Pinpoint the cell where the given text exists, returning its (x, y) midpoint coordinate. 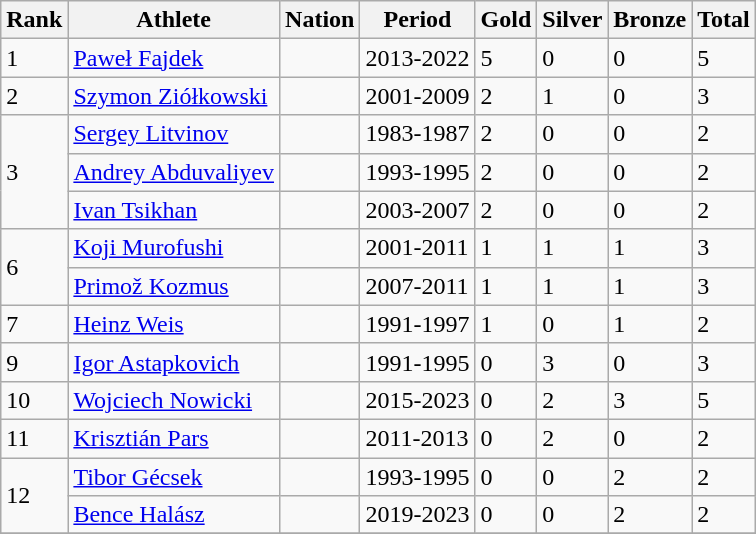
10 (34, 400)
Bronze (650, 20)
Gold (506, 20)
Athlete (174, 20)
1991-1997 (418, 324)
7 (34, 324)
9 (34, 362)
Heinz Weis (174, 324)
2013-2022 (418, 58)
Ivan Tsikhan (174, 210)
Bence Halász (174, 515)
6 (34, 267)
Total (724, 20)
2001-2009 (418, 96)
Krisztián Pars (174, 438)
Primož Kozmus (174, 286)
1991-1995 (418, 362)
Period (418, 20)
Koji Murofushi (174, 248)
Szymon Ziółkowski (174, 96)
Silver (572, 20)
Nation (320, 20)
Andrey Abduvaliyev (174, 172)
2003-2007 (418, 210)
11 (34, 438)
Wojciech Nowicki (174, 400)
Tibor Gécsek (174, 477)
Igor Astapkovich (174, 362)
2019-2023 (418, 515)
2001-2011 (418, 248)
2015-2023 (418, 400)
Rank (34, 20)
1983-1987 (418, 134)
2011-2013 (418, 438)
12 (34, 496)
Paweł Fajdek (174, 58)
2007-2011 (418, 286)
Sergey Litvinov (174, 134)
